Pinpoint the cell where the given text exists, returning its (x, y) midpoint coordinate. 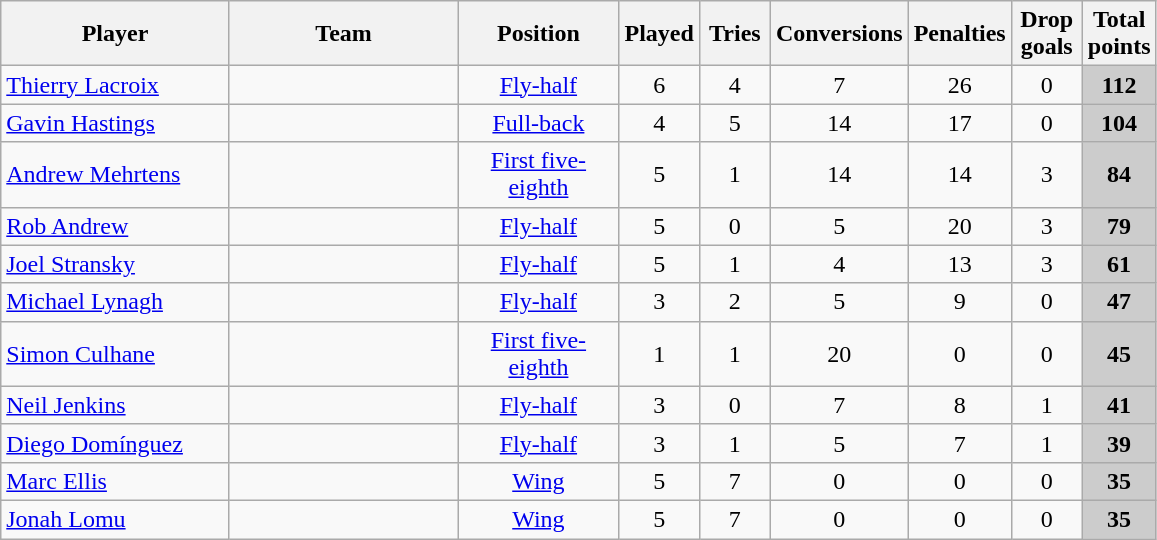
Played (659, 34)
Rob Andrew (116, 226)
61 (1119, 264)
Thierry Lacroix (116, 85)
Andrew Mehrtens (116, 174)
Michael Lynagh (116, 302)
39 (1119, 443)
Penalties (960, 34)
9 (960, 302)
Player (116, 34)
6 (659, 85)
13 (960, 264)
112 (1119, 85)
84 (1119, 174)
Team (344, 34)
Conversions (839, 34)
Gavin Hastings (116, 123)
41 (1119, 405)
Full-back (538, 123)
26 (960, 85)
47 (1119, 302)
Joel Stransky (116, 264)
Drop goals (1046, 34)
Total points (1119, 34)
2 (734, 302)
Position (538, 34)
8 (960, 405)
Simon Culhane (116, 354)
45 (1119, 354)
Neil Jenkins (116, 405)
104 (1119, 123)
Jonah Lomu (116, 519)
79 (1119, 226)
Tries (734, 34)
17 (960, 123)
Diego Domínguez (116, 443)
Marc Ellis (116, 481)
